Identify which cell holds the provided text, then report its (x, y) central coordinate. 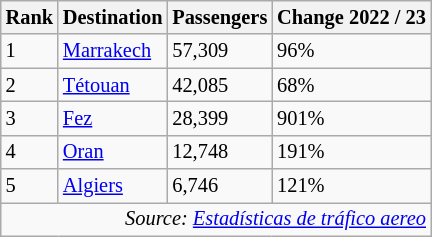
3 (30, 118)
121% (352, 186)
Rank (30, 17)
Marrakech (112, 51)
28,399 (220, 118)
57,309 (220, 51)
5 (30, 186)
Tétouan (112, 85)
12,748 (220, 152)
6,746 (220, 186)
Passengers (220, 17)
4 (30, 152)
42,085 (220, 85)
Destination (112, 17)
Source: Estadísticas de tráfico aereo (216, 219)
68% (352, 85)
2 (30, 85)
Algiers (112, 186)
191% (352, 152)
Fez (112, 118)
901% (352, 118)
Change 2022 / 23 (352, 17)
Oran (112, 152)
96% (352, 51)
1 (30, 51)
